Pinpoint the cell where the given text exists, returning its (x, y) midpoint coordinate. 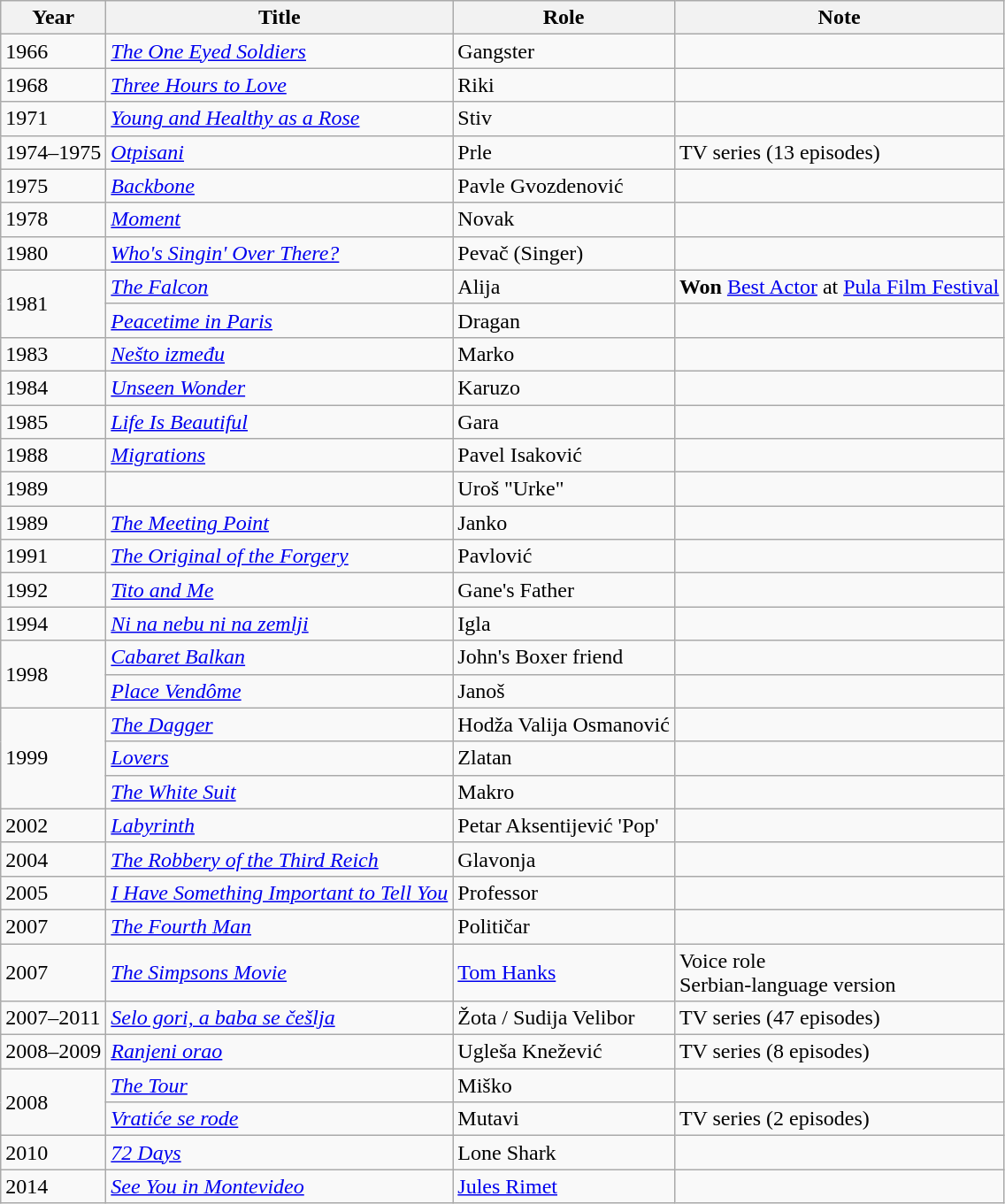
Glavonja (564, 859)
2008 (53, 1102)
Peacetime in Paris (280, 320)
Nešto između (280, 354)
Life Is Beautiful (280, 422)
Pavel Isaković (564, 456)
Dragan (564, 320)
1971 (53, 119)
Ni na nebu ni na zemlji (280, 624)
1968 (53, 85)
Tito and Me (280, 590)
I Have Something Important to Tell You (280, 893)
Alija (564, 287)
Petar Aksentijević 'Pop' (564, 825)
TV series (47 episodes) (839, 1018)
1999 (53, 758)
The One Eyed Soldiers (280, 51)
2014 (53, 1186)
Gara (564, 422)
Novak (564, 219)
The Simpsons Movie (280, 971)
Žota / Sudija Velibor (564, 1018)
1981 (53, 303)
1980 (53, 253)
Lone Shark (564, 1153)
Vratiće se rode (280, 1119)
2005 (53, 893)
Three Hours to Love (280, 85)
Otpisani (280, 152)
Moment (280, 219)
2007–2011 (53, 1018)
Pavle Gvozdenović (564, 186)
Zlatan (564, 758)
2004 (53, 859)
Title (280, 18)
Won Best Actor at Pula Film Festival (839, 287)
Ranjeni orao (280, 1052)
2010 (53, 1153)
1978 (53, 219)
Place Vendôme (280, 691)
2008–2009 (53, 1052)
Pevač (Singer) (564, 253)
72 Days (280, 1153)
Who's Singin' Over There? (280, 253)
1991 (53, 556)
Političar (564, 926)
The Meeting Point (280, 523)
1966 (53, 51)
Pavlović (564, 556)
Uroš "Urke" (564, 489)
Gane's Father (564, 590)
1984 (53, 387)
Ugleša Knežević (564, 1052)
Karuzo (564, 387)
Miško (564, 1085)
1994 (53, 624)
1985 (53, 422)
Janoš (564, 691)
The Falcon (280, 287)
Mutavi (564, 1119)
1992 (53, 590)
Voice roleSerbian-language version (839, 971)
Young and Healthy as a Rose (280, 119)
The White Suit (280, 792)
Igla (564, 624)
Stiv (564, 119)
TV series (2 episodes) (839, 1119)
See You in Montevideo (280, 1186)
John's Boxer friend (564, 657)
1988 (53, 456)
Prle (564, 152)
Cabaret Balkan (280, 657)
Labyrinth (280, 825)
Professor (564, 893)
Riki (564, 85)
Lovers (280, 758)
Migrations (280, 456)
2002 (53, 825)
Janko (564, 523)
1975 (53, 186)
Gangster (564, 51)
1998 (53, 674)
Makro (564, 792)
The Robbery of the Third Reich (280, 859)
Selo gori, a baba se češlja (280, 1018)
1983 (53, 354)
Note (839, 18)
Year (53, 18)
Unseen Wonder (280, 387)
Marko (564, 354)
Role (564, 18)
Hodža Valija Osmanović (564, 725)
Tom Hanks (564, 971)
TV series (13 episodes) (839, 152)
Jules Rimet (564, 1186)
Backbone (280, 186)
The Fourth Man (280, 926)
The Tour (280, 1085)
TV series (8 episodes) (839, 1052)
The Original of the Forgery (280, 556)
1974–1975 (53, 152)
The Dagger (280, 725)
